Identify which cell holds the provided text, then report its [x, y] central coordinate. 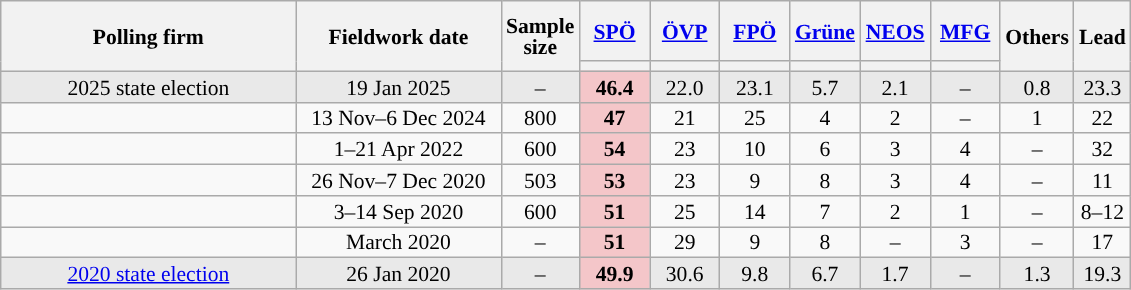
10 [755, 150]
MFG [965, 31]
503 [540, 180]
1.7 [895, 274]
26 Nov–7 Dec 2020 [398, 180]
47 [614, 118]
5.7 [825, 86]
30.6 [685, 274]
8–12 [1102, 212]
1–21 Apr 2022 [398, 150]
Grüne [825, 31]
32 [1102, 150]
1.3 [1037, 274]
17 [1102, 242]
29 [685, 242]
Lead [1102, 36]
Samplesize [540, 36]
FPÖ [755, 31]
2020 state election [148, 274]
49.9 [614, 274]
Others [1037, 36]
46.4 [614, 86]
ÖVP [685, 31]
13 Nov–6 Dec 2024 [398, 118]
22.0 [685, 86]
7 [825, 212]
6.7 [825, 274]
March 2020 [398, 242]
26 Jan 2020 [398, 274]
21 [685, 118]
NEOS [895, 31]
SPÖ [614, 31]
22 [1102, 118]
Fieldwork date [398, 36]
14 [755, 212]
2.1 [895, 86]
19.3 [1102, 274]
0.8 [1037, 86]
800 [540, 118]
6 [825, 150]
23.3 [1102, 86]
19 Jan 2025 [398, 86]
2025 state election [148, 86]
54 [614, 150]
9.8 [755, 274]
Polling firm [148, 36]
53 [614, 180]
3–14 Sep 2020 [398, 212]
11 [1102, 180]
23.1 [755, 86]
